Search for the cell housing the specified text and yield its [X, Y] center coordinate. 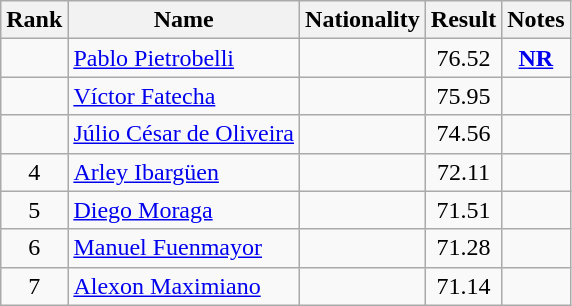
75.95 [463, 96]
71.51 [463, 210]
5 [34, 210]
Name [184, 20]
Result [463, 20]
Notes [536, 20]
Diego Moraga [184, 210]
Manuel Fuenmayor [184, 248]
NR [536, 58]
Júlio César de Oliveira [184, 134]
72.11 [463, 172]
7 [34, 286]
Rank [34, 20]
4 [34, 172]
Víctor Fatecha [184, 96]
71.28 [463, 248]
Nationality [363, 20]
Arley Ibargüen [184, 172]
76.52 [463, 58]
71.14 [463, 286]
6 [34, 248]
74.56 [463, 134]
Alexon Maximiano [184, 286]
Pablo Pietrobelli [184, 58]
